Provide the [x, y] coordinate of the cell's center where the given text is located.  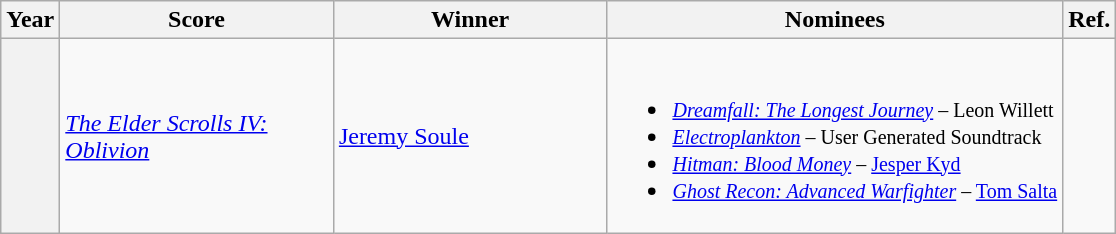
Winner [470, 20]
Jeremy Soule [470, 136]
Ref. [1090, 20]
Year [30, 20]
The Elder Scrolls IV: Oblivion [197, 136]
Score [197, 20]
Nominees [835, 20]
